From the cell containing the given text, extract its center point as [x, y] coordinate. 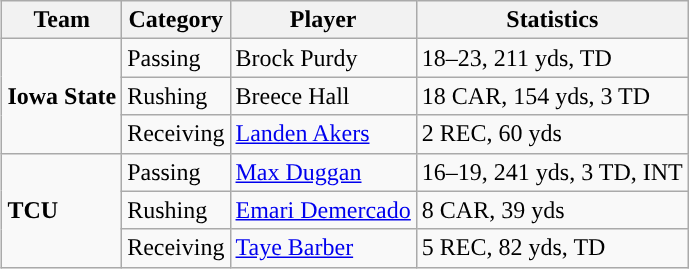
Category [176, 20]
Landen Akers [323, 134]
Emari Demercado [323, 210]
Brock Purdy [323, 58]
8 CAR, 39 yds [552, 210]
Breece Hall [323, 96]
Player [323, 20]
Team [62, 20]
18 CAR, 154 yds, 3 TD [552, 96]
Max Duggan [323, 172]
Iowa State [62, 96]
5 REC, 82 yds, TD [552, 248]
18–23, 211 yds, TD [552, 58]
TCU [62, 210]
2 REC, 60 yds [552, 134]
16–19, 241 yds, 3 TD, INT [552, 172]
Statistics [552, 20]
Taye Barber [323, 248]
